Return the [X, Y] coordinate for the center point of the cell that contains the specified text.  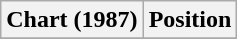
Position [190, 20]
Chart (1987) [72, 20]
